Capture the cell that displays the provided text and extract its [x, y] central coordinate. 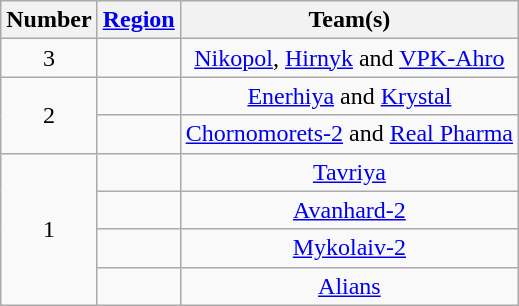
Team(s) [349, 20]
2 [49, 115]
1 [49, 229]
Mykolaiv-2 [349, 248]
Number [49, 20]
Chornomorets-2 and Real Pharma [349, 134]
3 [49, 58]
Avanhard-2 [349, 210]
Enerhiya and Krystal [349, 96]
Alians [349, 286]
Nikopol, Hirnyk and VPK-Ahro [349, 58]
Tavriya [349, 172]
Region [138, 20]
